Search for the cell housing the specified text and yield its [x, y] center coordinate. 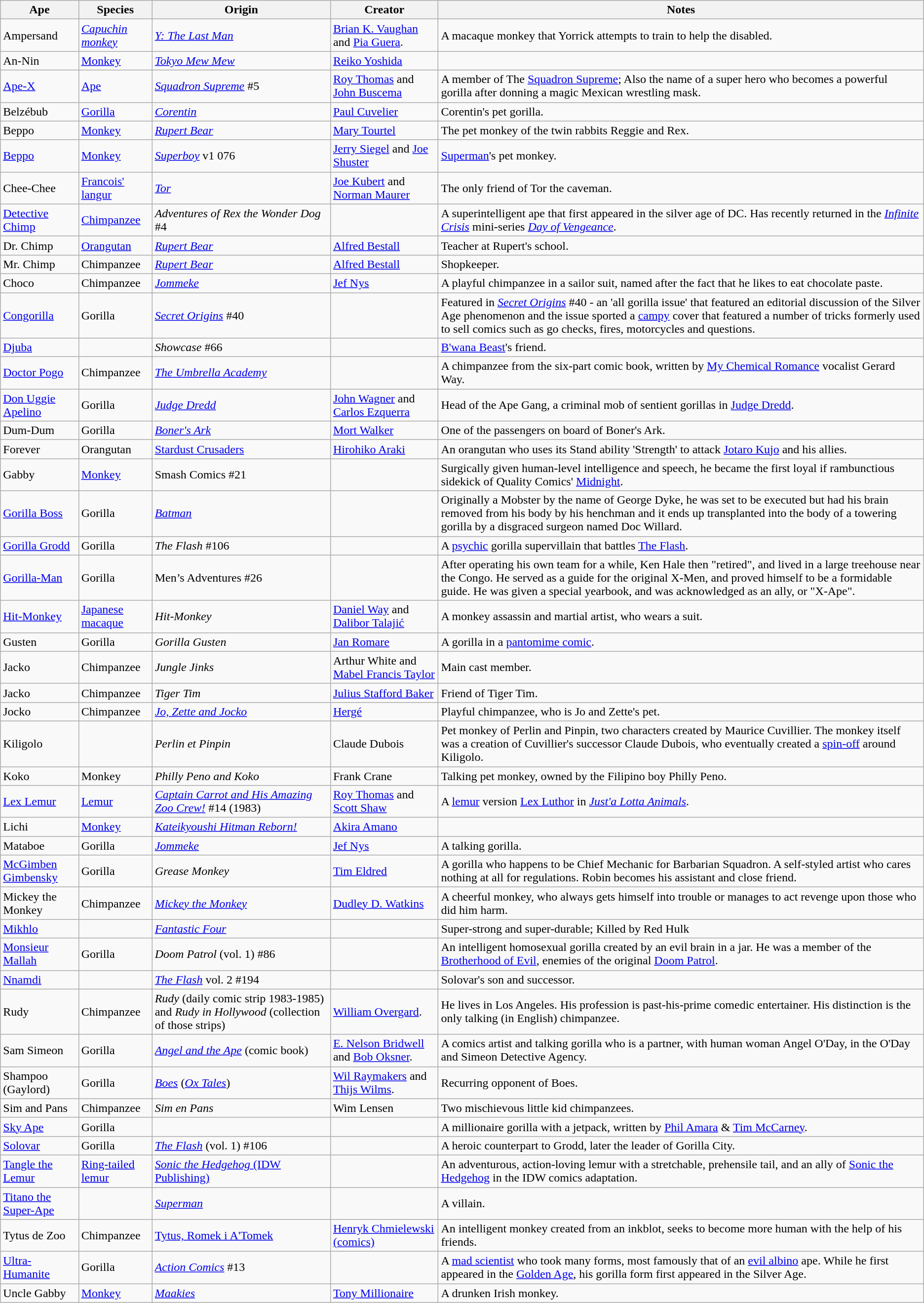
Lemur [115, 802]
Brian K. Vaughan and Pia Guera. [384, 36]
Ultra-Humanite [39, 1268]
Gorilla Gusten [241, 642]
Superman's pet monkey. [681, 156]
Belzébub [39, 112]
Captain Carrot and His Amazing Zoo Crew! #14 (1983) [241, 802]
A member of The Squadron Supreme; Also the name of a super hero who becomes a powerful gorilla after donning a magic Mexican wrestling mask. [681, 86]
Jocko [39, 711]
The only friend of Tor the caveman. [681, 188]
Y: The Last Man [241, 36]
Corentin's pet gorilla. [681, 112]
Gorilla Grodd [39, 546]
Action Comics #13 [241, 1268]
William Overgard. [384, 1012]
Friend of Tiger Tim. [681, 693]
Chee-Chee [39, 188]
Angel and the Ape (comic book) [241, 1051]
Surgically given human-level intelligence and speech, he became the first loyal if rambunctious sidekick of Quality Comics' Midnight. [681, 475]
Frank Crane [384, 776]
Forever [39, 449]
Mataboe [39, 846]
Reiko Yoshida [384, 61]
Kiligolo [39, 744]
Superman [241, 1203]
Titano the Super-Ape [39, 1203]
Choco [39, 283]
Smash Comics #21 [241, 475]
Mr. Chimp [39, 264]
Mort Walker [384, 431]
Showcase #66 [241, 348]
Superboy v1 076 [241, 156]
A playful chimpanzee in a sailor suit, named after the fact that he likes to eat chocolate paste. [681, 283]
Claude Dubois [384, 744]
Kateikyoushi Hitman Reborn! [241, 827]
Sim en Pans [241, 1108]
Teacher at Rupert's school. [681, 245]
Dum-Dum [39, 431]
Grease Monkey [241, 871]
A millionaire gorilla with a jetpack, written by Phil Amara & Tim McCarney. [681, 1127]
Japanese macaque [115, 616]
Gusten [39, 642]
A villain. [681, 1203]
Tytus, Romek i A'Tomek [241, 1235]
Gorilla Boss [39, 513]
Corentin [241, 112]
Shopkeeper. [681, 264]
Paul Cuvelier [384, 112]
The pet monkey of the twin rabbits Reggie and Rex. [681, 130]
Secret Origins #40 [241, 315]
Detective Chimp [39, 220]
Talking pet monkey, owned by the Filipino boy Philly Peno. [681, 776]
Sam Simeon [39, 1051]
Ring-tailed lemur [115, 1171]
Monsieur Mallah [39, 954]
A chimpanzee from the six-part comic book, written by My Chemical Romance vocalist Gerard Way. [681, 373]
A superintelligent ape that first appeared in the silver age of DC. Has recently returned in the Infinite Crisis mini-series Day of Vengeance. [681, 220]
Roy Thomas and John Buscema [384, 86]
Boner's Ark [241, 431]
The Flash (vol. 1) #106 [241, 1145]
Koko [39, 776]
Adventures of Rex the Wonder Dog #4 [241, 220]
Notes [681, 10]
Judge Dredd [241, 405]
Djuba [39, 348]
Jerry Siegel and Joe Shuster [384, 156]
Solovar [39, 1145]
Hergé [384, 711]
Henryk Chmielewski (comics) [384, 1235]
An-Nin [39, 61]
Gorilla-Man [39, 578]
A cheerful monkey, who always gets himself into trouble or manages to act revenge upon those who did him harm. [681, 904]
Sim and Pans [39, 1108]
Lex Lemur [39, 802]
Men’s Adventures #26 [241, 578]
Fantastic Four [241, 929]
Capuchin monkey [115, 36]
An intelligent monkey created from an inkblot, seeks to become more human with the help of his friends. [681, 1235]
A macaque monkey that Yorrick attempts to train to help the disabled. [681, 36]
Tokyo Mew Mew [241, 61]
Jo, Zette and Jocko [241, 711]
Sky Ape [39, 1127]
An adventurous, action-loving lemur with a stretchable, prehensile tail, and an ally of Sonic the Hedgehog in the IDW comics adaptation. [681, 1171]
Stardust Crusaders [241, 449]
Boes (Ox Tales) [241, 1082]
The Umbrella Academy [241, 373]
Maakies [241, 1293]
Two mischievous little kid chimpanzees. [681, 1108]
Ampersand [39, 36]
The Flash #106 [241, 546]
Jan Romare [384, 642]
Sonic the Hedgehog (IDW Publishing) [241, 1171]
Squadron Supreme #5 [241, 86]
A comics artist and talking gorilla who is a partner, with human woman Angel O'Day, in the O'Day and Simeon Detective Agency. [681, 1051]
Rudy (daily comic strip 1983-1985) and Rudy in Hollywood (collection of those strips) [241, 1012]
Wil Raymakers and Thijs Wilms. [384, 1082]
Hirohiko Araki [384, 449]
Akira Amano [384, 827]
Nnamdi [39, 980]
B'wana Beast's friend. [681, 348]
A monkey assassin and martial artist, who wears a suit. [681, 616]
He lives in Los Angeles. His profession is past-his-prime comedic entertainer. His distinction is the only talking (in English) chimpanzee. [681, 1012]
Recurring opponent of Boes. [681, 1082]
Solovar's son and successor. [681, 980]
Daniel Way and Dalibor Talajić [384, 616]
Tytus de Zoo [39, 1235]
Creator [384, 10]
A heroic counterpart to Grodd, later the leader of Gorilla City. [681, 1145]
Julius Stafford Baker [384, 693]
Species [115, 10]
Shampoo (Gaylord) [39, 1082]
Joe Kubert and Norman Maurer [384, 188]
Congorilla [39, 315]
Dr. Chimp [39, 245]
Rudy [39, 1012]
Batman [241, 513]
Ape-X [39, 86]
A gorilla in a pantomime comic. [681, 642]
Tim Eldred [384, 871]
Tiger Tim [241, 693]
Uncle Gabby [39, 1293]
The Flash vol. 2 #194 [241, 980]
Perlin et Pinpin [241, 744]
John Wagner and Carlos Ezquerra [384, 405]
One of the passengers on board of Boner's Ark. [681, 431]
A psychic gorilla supervillain that battles The Flash. [681, 546]
Arthur White and Mabel Francis Taylor [384, 668]
Jungle Jinks [241, 668]
McGimben Gimbensky [39, 871]
Super-strong and super-durable; Killed by Red Hulk [681, 929]
Mikhlo [39, 929]
Lichi [39, 827]
Main cast member. [681, 668]
Dudley D. Watkins [384, 904]
A talking gorilla. [681, 846]
Tor [241, 188]
Doom Patrol (vol. 1) #86 [241, 954]
Gabby [39, 475]
Francois' langur [115, 188]
An orangutan who uses its Stand ability 'Strength' to attack Jotaro Kujo and his allies. [681, 449]
Head of the Ape Gang, a criminal mob of sentient gorillas in Judge Dredd. [681, 405]
Tangle the Lemur [39, 1171]
Mary Tourtel [384, 130]
Roy Thomas and Scott Shaw [384, 802]
An intelligent homosexual gorilla created by an evil brain in a jar. He was a member of the Brotherhood of Evil, enemies of the original Doom Patrol. [681, 954]
A lemur version Lex Luthor in Just'a Lotta Animals. [681, 802]
Wim Lensen [384, 1108]
Playful chimpanzee, who is Jo and Zette's pet. [681, 711]
Tony Millionaire [384, 1293]
Don Uggie Apelino [39, 405]
A drunken Irish monkey. [681, 1293]
Philly Peno and Koko [241, 776]
E. Nelson Bridwell and Bob Oksner. [384, 1051]
Origin [241, 10]
Doctor Pogo [39, 373]
